Provide the [x, y] coordinate of the cell's center where the given text is located.  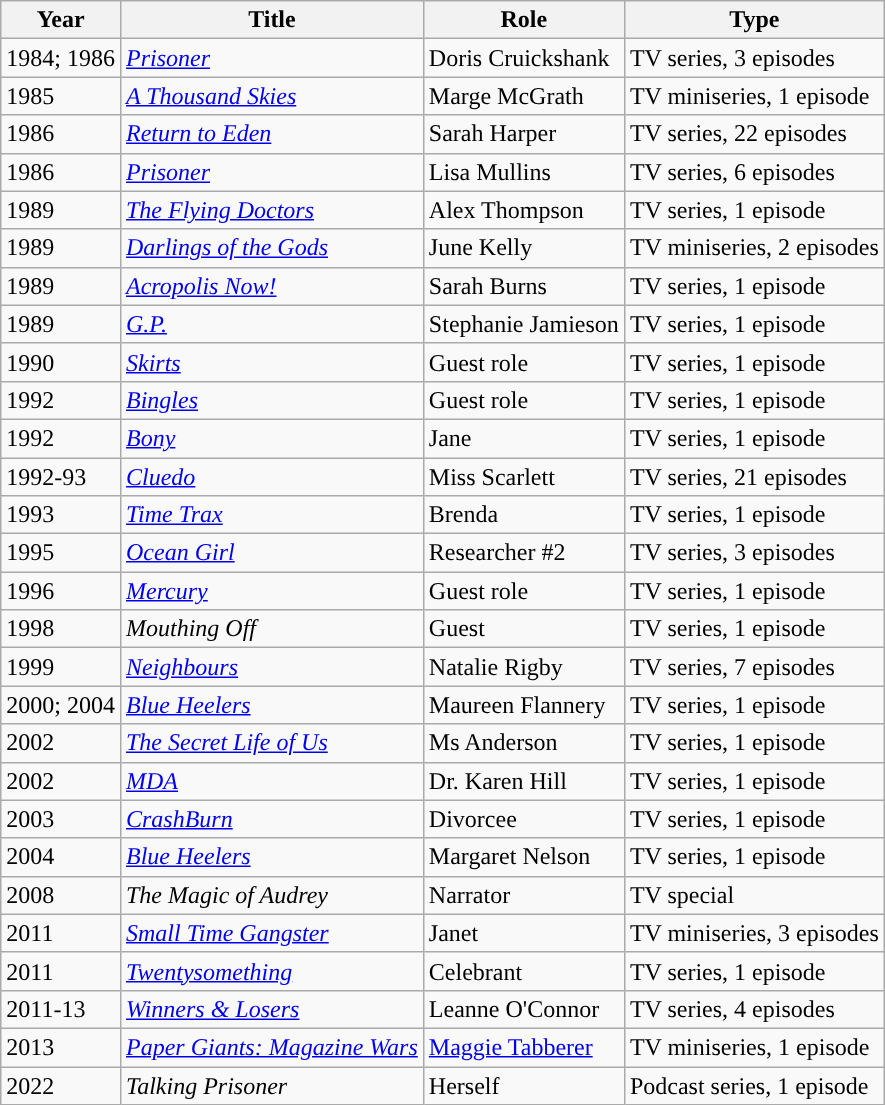
Twentysomething [272, 971]
Guest [524, 629]
TV series, 4 episodes [754, 1009]
2008 [61, 895]
1999 [61, 667]
1985 [61, 96]
Sarah Harper [524, 134]
Mercury [272, 591]
TV miniseries, 2 episodes [754, 248]
G.P. [272, 324]
2013 [61, 1047]
Bingles [272, 400]
Brenda [524, 515]
June Kelly [524, 248]
Marge McGrath [524, 96]
2000; 2004 [61, 705]
Neighbours [272, 667]
The Secret Life of Us [272, 743]
1996 [61, 591]
Jane [524, 438]
Natalie Rigby [524, 667]
2003 [61, 819]
Podcast series, 1 episode [754, 1085]
Sarah Burns [524, 286]
Narrator [524, 895]
Maureen Flannery [524, 705]
TV series, 22 episodes [754, 134]
TV series, 6 episodes [754, 172]
1995 [61, 553]
Cluedo [272, 477]
TV series, 21 episodes [754, 477]
1984; 1986 [61, 58]
1998 [61, 629]
Title [272, 20]
Mouthing Off [272, 629]
Talking Prisoner [272, 1085]
Stephanie Jamieson [524, 324]
The Magic of Audrey [272, 895]
Alex Thompson [524, 210]
Maggie Tabberer [524, 1047]
Type [754, 20]
Acropolis Now! [272, 286]
2022 [61, 1085]
Darlings of the Gods [272, 248]
Small Time Gangster [272, 933]
Winners & Losers [272, 1009]
Ocean Girl [272, 553]
TV series, 7 episodes [754, 667]
Role [524, 20]
CrashBurn [272, 819]
2011-13 [61, 1009]
Herself [524, 1085]
Janet [524, 933]
Dr. Karen Hill [524, 781]
Celebrant [524, 971]
1992-93 [61, 477]
The Flying Doctors [272, 210]
Margaret Nelson [524, 857]
Leanne O'Connor [524, 1009]
Year [61, 20]
Bony [272, 438]
Paper Giants: Magazine Wars [272, 1047]
MDA [272, 781]
Researcher #2 [524, 553]
Time Trax [272, 515]
2004 [61, 857]
Doris Cruickshank [524, 58]
Return to Eden [272, 134]
Divorcee [524, 819]
TV miniseries, 3 episodes [754, 933]
A Thousand Skies [272, 96]
TV special [754, 895]
Skirts [272, 362]
Ms Anderson [524, 743]
1990 [61, 362]
Miss Scarlett [524, 477]
Lisa Mullins [524, 172]
1993 [61, 515]
